Identify which cell holds the provided text, then report its [X, Y] central coordinate. 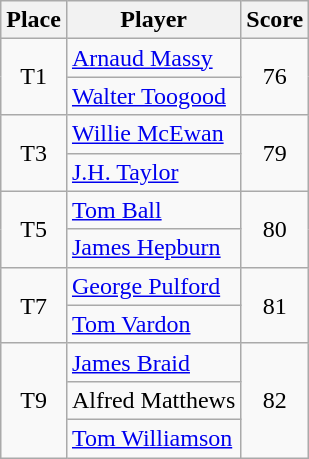
80 [275, 229]
Alfred Matthews [153, 400]
79 [275, 153]
James Braid [153, 362]
T9 [34, 400]
Walter Toogood [153, 96]
T5 [34, 229]
Player [153, 20]
Tom Williamson [153, 438]
George Pulford [153, 286]
T3 [34, 153]
76 [275, 77]
Arnaud Massy [153, 58]
Willie McEwan [153, 134]
Score [275, 20]
J.H. Taylor [153, 172]
James Hepburn [153, 248]
Tom Vardon [153, 324]
Tom Ball [153, 210]
T1 [34, 77]
81 [275, 305]
Place [34, 20]
82 [275, 400]
T7 [34, 305]
